Locate the cell with the specified text and output its (X, Y) center coordinate. 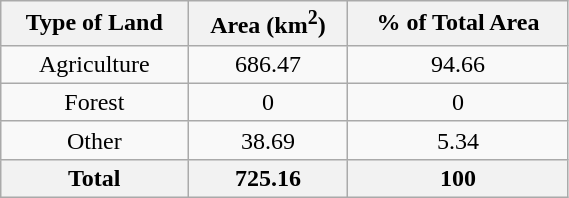
Type of Land (94, 24)
100 (458, 178)
686.47 (268, 64)
Other (94, 140)
5.34 (458, 140)
38.69 (268, 140)
% of Total Area (458, 24)
Forest (94, 102)
94.66 (458, 64)
Area (km2) (268, 24)
Agriculture (94, 64)
725.16 (268, 178)
Total (94, 178)
